Return the [x, y] coordinate for the center point of the cell that contains the specified text.  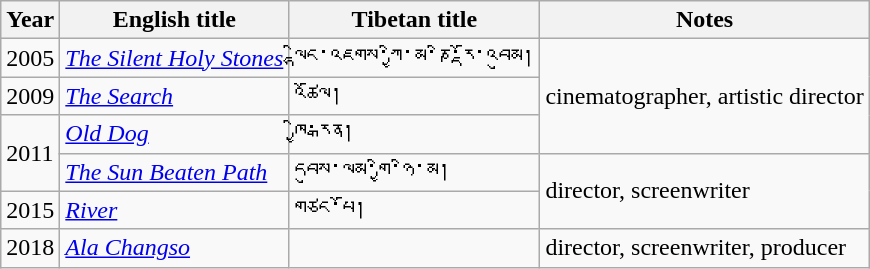
director, screenwriter [704, 191]
Old Dog [174, 134]
The Silent Holy Stones [174, 58]
Tibetan title [414, 20]
Year [30, 20]
གཙང་པོ། [414, 210]
Ala Changso [174, 248]
ཁྱི་རྒན། [414, 134]
River [174, 210]
cinematographer, artistic director [704, 96]
director, screenwriter, producer [704, 248]
2009 [30, 96]
English title [174, 20]
2005 [30, 58]
The Sun Beaten Path [174, 172]
2018 [30, 248]
ལྷིང་འཇགས་ཀྱི་མ་ཎི་རྡོ་འབུམ། [414, 58]
Notes [704, 20]
2011 [30, 153]
The Search [174, 96]
འཚོལ། [414, 96]
2015 [30, 210]
དབུས་ལམ་གྱི་ཉི་མ། [414, 172]
